From the cell containing the given text, extract its center point as [x, y] coordinate. 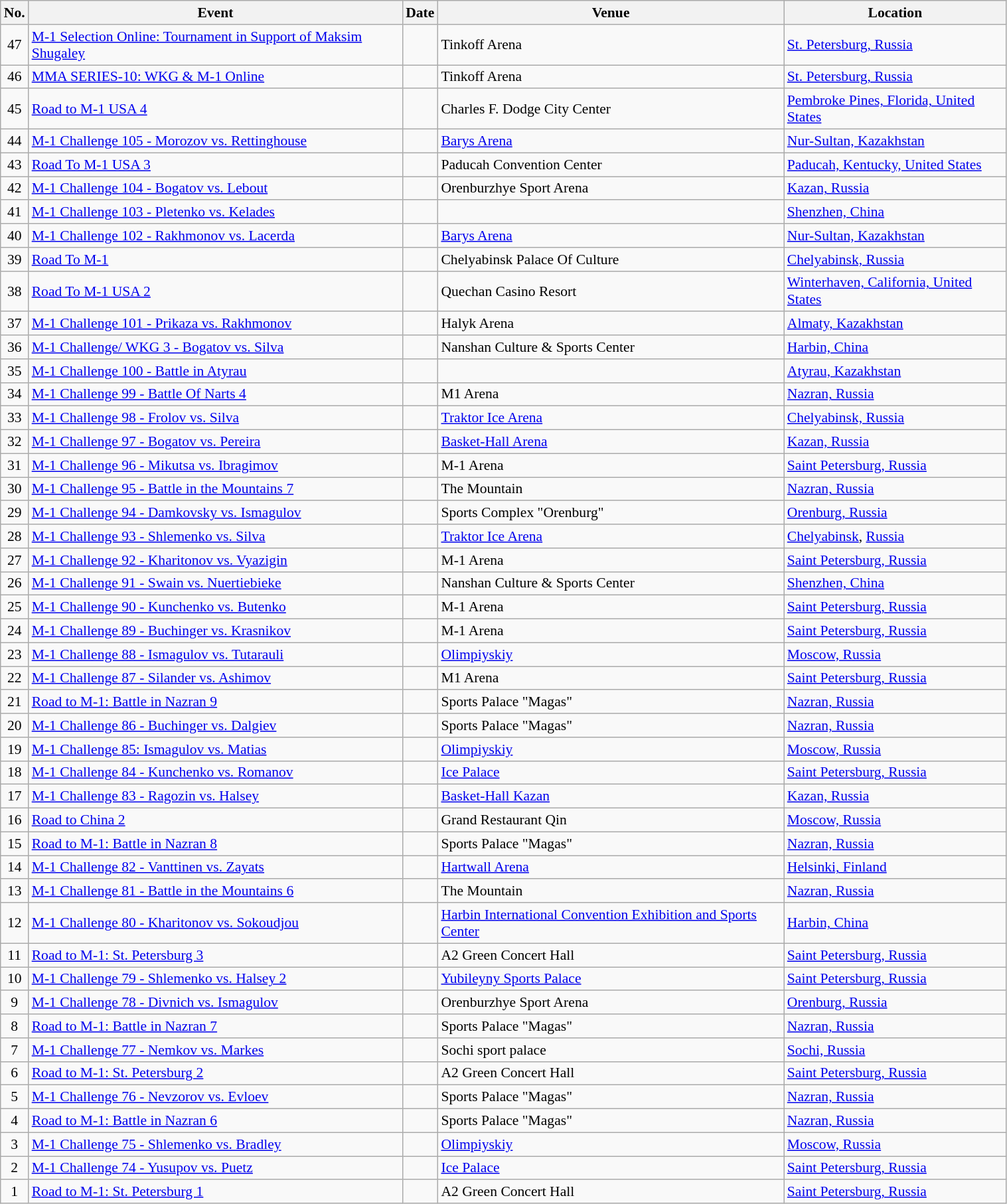
M-1 Challenge 82 - Vanttinen vs. Zayats [215, 867]
Road to M-1: Battle in Nazran 7 [215, 1026]
M-1 Challenge 84 - Kunchenko vs. Romanov [215, 773]
Road to M-1: Battle in Nazran 8 [215, 844]
M-1 Selection Online: Tournament in Support of Maksim Shugaley [215, 45]
12 [15, 923]
24 [15, 631]
M-1 Challenge 98 - Frolov vs. Silva [215, 418]
M-1 Challenge 86 - Buchinger vs. Dalgiev [215, 725]
10 [15, 979]
11 [15, 955]
29 [15, 513]
Road To M-1 [215, 260]
42 [15, 188]
M-1 Challenge 92 - Kharitonov vs. Vyazigin [215, 560]
M-1 Challenge 94 - Damkovsky vs. Ismagulov [215, 513]
33 [15, 418]
32 [15, 442]
MMA SERIES-10: WKG & M-1 Online [215, 77]
M-1 Challenge 74 - Yusupov vs. Puetz [215, 1168]
47 [15, 45]
20 [15, 725]
Pembroke Pines, Florida, United States [895, 109]
Hartwall Arena [611, 867]
43 [15, 165]
Sports Complex "Orenburg" [611, 513]
Quechan Casino Resort [611, 291]
44 [15, 141]
8 [15, 1026]
37 [15, 324]
35 [15, 371]
M-1 Challenge 100 - Battle in Atyrau [215, 371]
M-1 Challenge 88 - Ismagulov vs. Tutarauli [215, 654]
39 [15, 260]
Venue [611, 13]
22 [15, 678]
M-1 Challenge 101 - Prikaza vs. Rakhmonov [215, 324]
Road to China 2 [215, 820]
Paducah Convention Center [611, 165]
17 [15, 796]
Halyk Arena [611, 324]
31 [15, 465]
7 [15, 1050]
46 [15, 77]
41 [15, 212]
27 [15, 560]
Harbin International Convention Exhibition and Sports Center [611, 923]
5 [15, 1097]
M-1 Challenge 91 - Swain vs. Nuertiebieke [215, 583]
M-1 Challenge 87 - Silander vs. Ashimov [215, 678]
M-1 Challenge 104 - Bogatov vs. Lebout [215, 188]
28 [15, 536]
Road to M-1: Battle in Nazran 6 [215, 1121]
M-1 Challenge 77 - Nemkov vs. Markes [215, 1050]
Helsinki, Finland [895, 867]
M-1 Challenge 96 - Mikutsa vs. Ibragimov [215, 465]
M-1 Challenge 97 - Bogatov vs. Pereira [215, 442]
Sochi sport palace [611, 1050]
Winterhaven, California, United States [895, 291]
Date [420, 13]
M-1 Challenge 89 - Buchinger vs. Krasnikov [215, 631]
No. [15, 13]
Event [215, 13]
Road to M-1: St. Petersburg 1 [215, 1192]
M-1 Challenge 85: Ismagulov vs. Matias [215, 749]
2 [15, 1168]
Basket-Hall Kazan [611, 796]
Location [895, 13]
M-1 Challenge 103 - Pletenko vs. Kelades [215, 212]
Chelyabinsk Palace Of Culture [611, 260]
40 [15, 236]
M-1 Challenge 102 - Rakhmonov vs. Lacerda [215, 236]
M-1 Challenge 105 - Morozov vs. Rettinghouse [215, 141]
14 [15, 867]
Atyrau, Kazakhstan [895, 371]
25 [15, 607]
16 [15, 820]
Road to M-1: Battle in Nazran 9 [215, 702]
Road To M-1 USA 2 [215, 291]
45 [15, 109]
18 [15, 773]
6 [15, 1073]
M-1 Challenge 83 - Ragozin vs. Halsey [215, 796]
Paducah, Kentucky, United States [895, 165]
M-1 Challenge 79 - Shlemenko vs. Halsey 2 [215, 979]
26 [15, 583]
Road to M-1 USA 4 [215, 109]
4 [15, 1121]
15 [15, 844]
M-1 Challenge 95 - Battle in the Mountains 7 [215, 489]
38 [15, 291]
Road To M-1 USA 3 [215, 165]
9 [15, 1003]
23 [15, 654]
21 [15, 702]
Charles F. Dodge City Center [611, 109]
Grand Restaurant Qin [611, 820]
M-1 Challenge 75 - Shlemenko vs. Bradley [215, 1144]
30 [15, 489]
13 [15, 891]
1 [15, 1192]
34 [15, 394]
Almaty, Kazakhstan [895, 324]
Yubileyny Sports Palace [611, 979]
M-1 Challenge 78 - Divnich vs. Ismagulov [215, 1003]
M-1 Challenge 90 - Kunchenko vs. Butenko [215, 607]
M-1 Challenge 81 - Battle in the Mountains 6 [215, 891]
Basket-Hall Arena [611, 442]
36 [15, 347]
Road to M-1: St. Petersburg 3 [215, 955]
M-1 Challenge 76 - Nevzorov vs. Evloev [215, 1097]
M-1 Challenge/ WKG 3 - Bogatov vs. Silva [215, 347]
M-1 Challenge 93 - Shlemenko vs. Silva [215, 536]
M-1 Challenge 80 - Kharitonov vs. Sokoudjou [215, 923]
19 [15, 749]
3 [15, 1144]
Sochi, Russia [895, 1050]
M-1 Challenge 99 - Battle Of Narts 4 [215, 394]
Road to M-1: St. Petersburg 2 [215, 1073]
